Find where the given text appears and provide that cell's center as [x, y] coordinate. 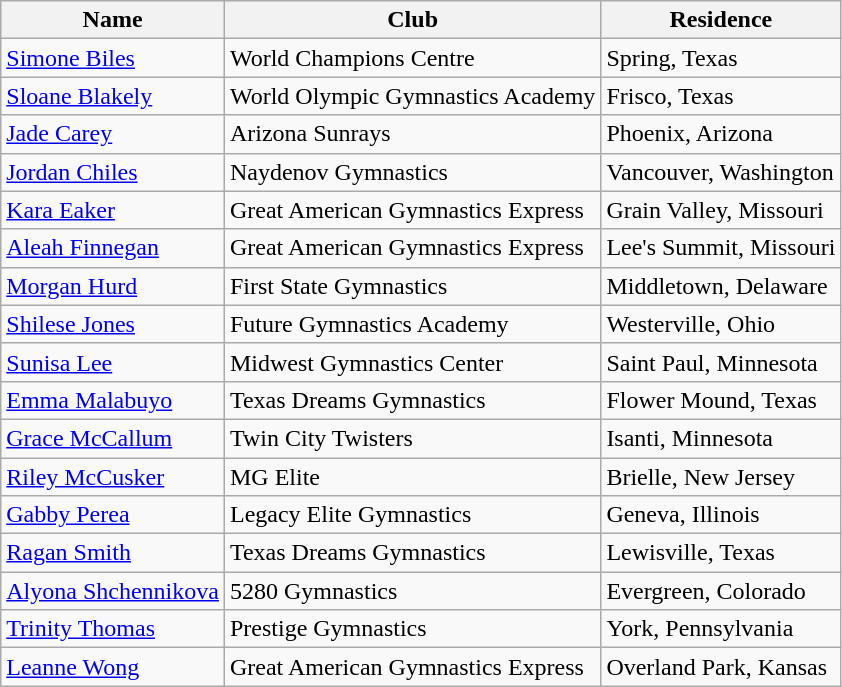
MG Elite [412, 477]
Frisco, Texas [721, 96]
Kara Eaker [113, 210]
Grain Valley, Missouri [721, 210]
Shilese Jones [113, 324]
Jordan Chiles [113, 172]
Ragan Smith [113, 553]
Saint Paul, Minnesota [721, 362]
Morgan Hurd [113, 286]
Lewisville, Texas [721, 553]
Midwest Gymnastics Center [412, 362]
Jade Carey [113, 134]
Arizona Sunrays [412, 134]
Naydenov Gymnastics [412, 172]
First State Gymnastics [412, 286]
Grace McCallum [113, 438]
Westerville, Ohio [721, 324]
Emma Malabuyo [113, 400]
Residence [721, 20]
Alyona Shchennikova [113, 591]
Geneva, Illinois [721, 515]
Sunisa Lee [113, 362]
Vancouver, Washington [721, 172]
Club [412, 20]
Aleah Finnegan [113, 248]
World Olympic Gymnastics Academy [412, 96]
Name [113, 20]
Simone Biles [113, 58]
Phoenix, Arizona [721, 134]
Twin City Twisters [412, 438]
World Champions Centre [412, 58]
Flower Mound, Texas [721, 400]
Prestige Gymnastics [412, 629]
Legacy Elite Gymnastics [412, 515]
Riley McCusker [113, 477]
York, Pennsylvania [721, 629]
Evergreen, Colorado [721, 591]
Lee's Summit, Missouri [721, 248]
Gabby Perea [113, 515]
Isanti, Minnesota [721, 438]
Middletown, Delaware [721, 286]
Overland Park, Kansas [721, 667]
Future Gymnastics Academy [412, 324]
Trinity Thomas [113, 629]
Leanne Wong [113, 667]
Sloane Blakely [113, 96]
Spring, Texas [721, 58]
Brielle, New Jersey [721, 477]
5280 Gymnastics [412, 591]
